Output the (X, Y) coordinate of the center of the cell containing the given text.  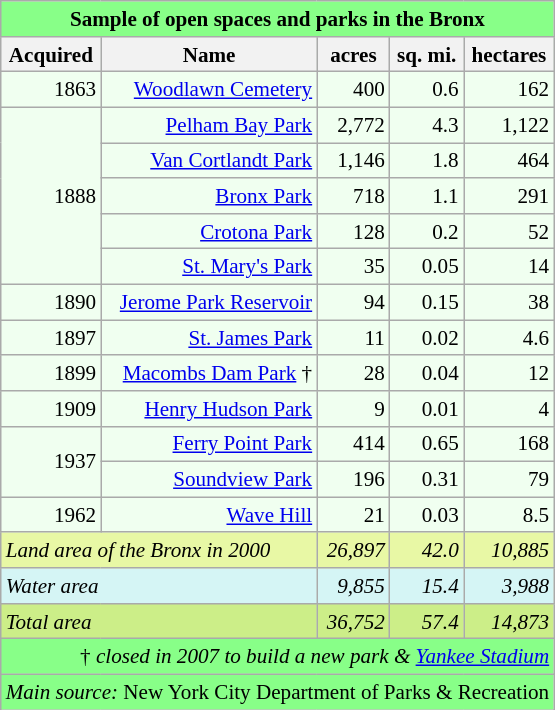
35 (354, 266)
291 (509, 196)
0.15 (427, 302)
Crotona Park (209, 230)
0.31 (427, 480)
1.8 (427, 160)
57.4 (427, 620)
162 (509, 90)
St. Mary's Park (209, 266)
400 (354, 90)
10,885 (509, 550)
4 (509, 408)
168 (509, 444)
11 (354, 338)
128 (354, 230)
Macombs Dam Park † (209, 372)
4.3 (427, 124)
1863 (51, 90)
42.0 (427, 550)
0.01 (427, 408)
1899 (51, 372)
718 (354, 196)
1.1 (427, 196)
12 (509, 372)
414 (354, 444)
Pelham Bay Park (209, 124)
Main source: New York City Department of Parks & Recreation (278, 692)
Soundview Park (209, 480)
1937 (51, 462)
2,772 (354, 124)
38 (509, 302)
Wave Hill (209, 514)
0.6 (427, 90)
14,873 (509, 620)
196 (354, 480)
Van Cortlandt Park (209, 160)
0.65 (427, 444)
0.2 (427, 230)
79 (509, 480)
hectares (509, 54)
1,122 (509, 124)
Henry Hudson Park (209, 408)
0.05 (427, 266)
Water area (159, 586)
1890 (51, 302)
Acquired (51, 54)
21 (354, 514)
Sample of open spaces and parks in the Bronx (278, 18)
0.02 (427, 338)
4.6 (509, 338)
1897 (51, 338)
Bronx Park (209, 196)
Ferry Point Park (209, 444)
464 (509, 160)
3,988 (509, 586)
1909 (51, 408)
Jerome Park Reservoir (209, 302)
1,146 (354, 160)
1888 (51, 196)
Woodlawn Cemetery (209, 90)
94 (354, 302)
36,752 (354, 620)
St. James Park (209, 338)
Name (209, 54)
15.4 (427, 586)
26,897 (354, 550)
1962 (51, 514)
9,855 (354, 586)
9 (354, 408)
0.03 (427, 514)
† closed in 2007 to build a new park & Yankee Stadium (278, 656)
14 (509, 266)
Total area (159, 620)
52 (509, 230)
28 (354, 372)
8.5 (509, 514)
Land area of the Bronx in 2000 (159, 550)
acres (354, 54)
0.04 (427, 372)
sq. mi. (427, 54)
